Output the [x, y] coordinate of the center of the cell containing the given text.  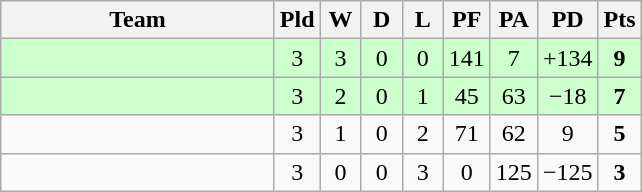
−125 [568, 172]
Pld [297, 20]
63 [514, 96]
+134 [568, 58]
125 [514, 172]
D [382, 20]
5 [620, 134]
62 [514, 134]
W [340, 20]
Team [138, 20]
PA [514, 20]
PF [466, 20]
L [422, 20]
PD [568, 20]
45 [466, 96]
71 [466, 134]
Pts [620, 20]
−18 [568, 96]
141 [466, 58]
